Extract the (X, Y) coordinate from the center of the cell holding the provided text.  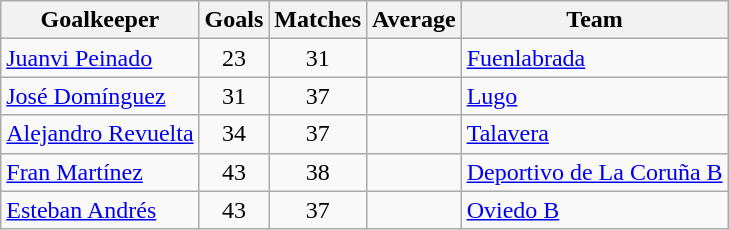
Fran Martínez (100, 172)
José Domínguez (100, 96)
38 (318, 172)
Fuenlabrada (594, 58)
Oviedo B (594, 210)
23 (234, 58)
Goals (234, 20)
Matches (318, 20)
34 (234, 134)
Esteban Andrés (100, 210)
Juanvi Peinado (100, 58)
Lugo (594, 96)
Deportivo de La Coruña B (594, 172)
Alejandro Revuelta (100, 134)
Talavera (594, 134)
Team (594, 20)
Average (414, 20)
Goalkeeper (100, 20)
